Provide the [x, y] coordinate of the cell's center where the given text is located.  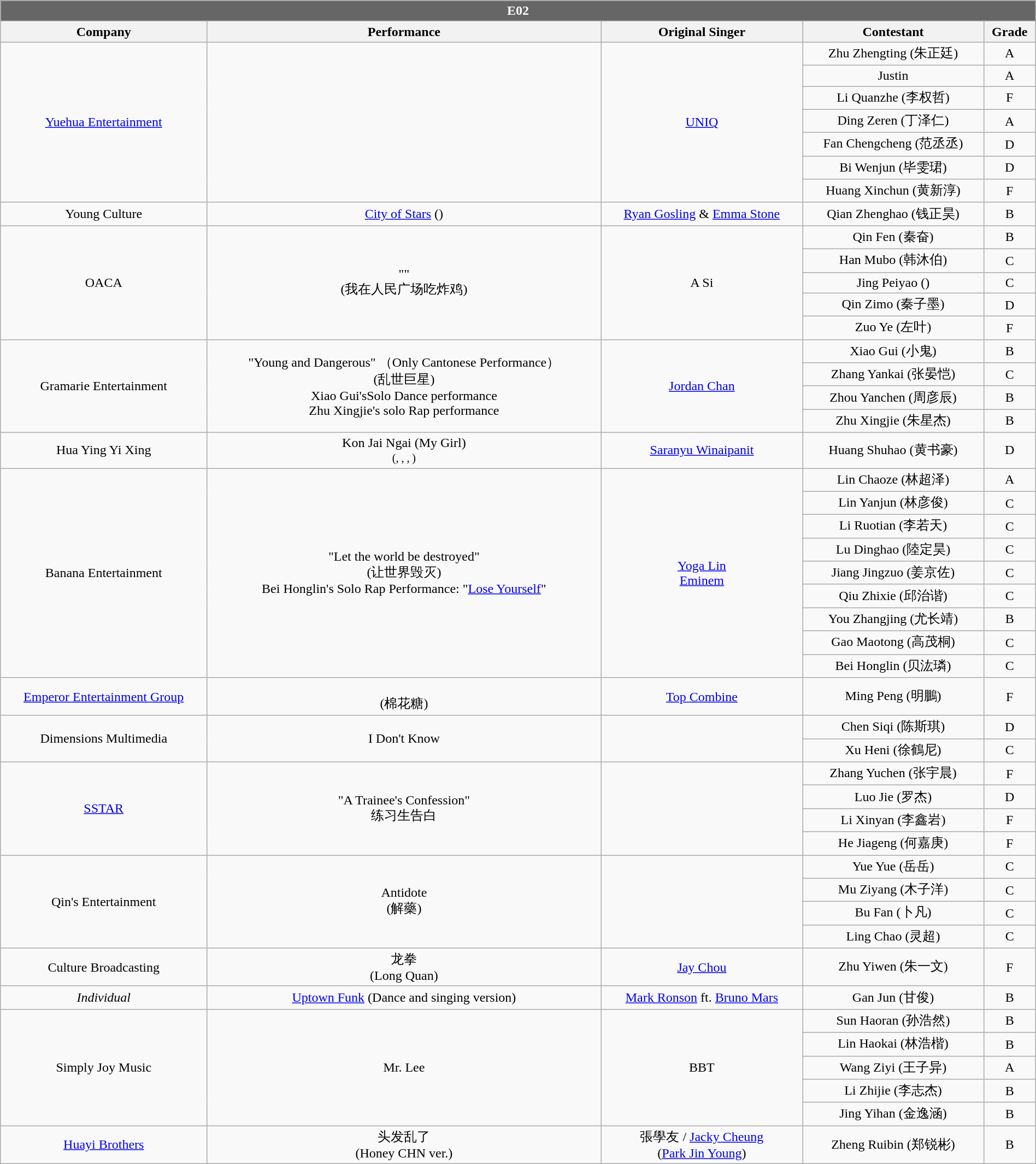
Han Mubo (韩沐伯) [893, 260]
Ming Peng (明鵬) [893, 697]
Jing Yihan (金逸涵) [893, 1114]
Qin's Entertainment [104, 901]
Zuo Ye (左叶) [893, 328]
""(我在人民广场吃炸鸡) [404, 283]
Bei Honglin (贝汯璘) [893, 666]
張學友 / Jacky Cheung(Park Jin Young) [702, 1145]
Dimensions Multimedia [104, 739]
Emperor Entertainment Group [104, 697]
Zhu Xingjie (朱星杰) [893, 421]
Jiang Jingzuo (姜京佐) [893, 573]
A Si [702, 283]
(棉花糖) [404, 697]
Luo Jie (罗杰) [893, 797]
Li Ruotian (李若天) [893, 527]
Original Singer [702, 32]
SSTAR [104, 808]
"A Trainee's Confession"练习生告白 [404, 808]
City of Stars () [404, 214]
Huang Shuhao (黄书豪) [893, 450]
Mu Ziyang (木子洋) [893, 890]
Xu Heni (徐鶴尼) [893, 751]
Li Xinyan (李鑫岩) [893, 820]
"Young and Dangerous" （Only Cantonese Performance）(乱世巨星)Xiao Gui'sSolo Dance performanceZhu Xingjie's solo Rap performance [404, 386]
Uptown Funk (Dance and singing version) [404, 998]
Yuehua Entertainment [104, 122]
He Jiageng (何嘉庚) [893, 844]
Culture Broadcasting [104, 967]
Saranyu Winaipanit [702, 450]
Ryan Gosling & Emma Stone [702, 214]
Contestant [893, 32]
Individual [104, 998]
I Don't Know [404, 739]
Jordan Chan [702, 386]
Mark Ronson ft. Bruno Mars [702, 998]
Gramarie Entertainment [104, 386]
E02 [518, 11]
Bi Wenjun (毕雯珺) [893, 167]
Qin Zimo (秦子墨) [893, 305]
Zheng Ruibin (郑锐彬) [893, 1145]
Banana Entertainment [104, 573]
Company [104, 32]
Lin Haokai (林浩楷) [893, 1044]
Simply Joy Music [104, 1068]
Ling Chao (灵超) [893, 937]
BBT [702, 1068]
Grade [1010, 32]
Qiu Zhixie (邱治谐) [893, 596]
Sun Haoran (孙浩然) [893, 1021]
龙拳(Long Quan) [404, 967]
Xiao Gui (小鬼) [893, 351]
Hua Ying Yi Xing [104, 450]
Jay Chou [702, 967]
Lin Yanjun (林彦俊) [893, 503]
Huayi Brothers [104, 1145]
Yoga LinEminem [702, 573]
Lu Dinghao (陸定昊) [893, 550]
Justin [893, 75]
Zhang Yankai (张晏恺) [893, 375]
You Zhangjing (尤长靖) [893, 620]
Kon Jai Ngai (My Girl) (, , , ) [404, 450]
Zhu Zhengting (朱正廷) [893, 54]
Li Quanzhe (李权哲) [893, 98]
Zhou Yanchen (周彦辰) [893, 398]
UNIQ [702, 122]
Performance [404, 32]
Ding Zeren (丁泽仁) [893, 121]
"Let the world be destroyed"(让世界毁灭)Bei Honglin's Solo Rap Performance: "Lose Yourself" [404, 573]
Gao Maotong (高茂桐) [893, 643]
头发乱了(Honey CHN ver.) [404, 1145]
Li Zhijie (李志杰) [893, 1091]
Qian Zhenghao (钱正昊) [893, 214]
Bu Fan (卜凡) [893, 914]
Mr. Lee [404, 1068]
Antidote(解藥) [404, 901]
Huang Xinchun (黄新淳) [893, 191]
Top Combine [702, 697]
OACA [104, 283]
Yue Yue (岳岳) [893, 867]
Gan Jun (甘俊) [893, 998]
Young Culture [104, 214]
Qin Fen (秦奋) [893, 237]
Zhang Yuchen (张宇晨) [893, 774]
Chen Siqi (陈斯琪) [893, 727]
Wang Ziyi (王子异) [893, 1068]
Lin Chaoze (林超泽) [893, 480]
Fan Chengcheng (范丞丞) [893, 144]
Zhu Yiwen (朱一文) [893, 967]
Jing Peiyao () [893, 283]
